Find where the given text appears and provide that cell's center as (X, Y) coordinate. 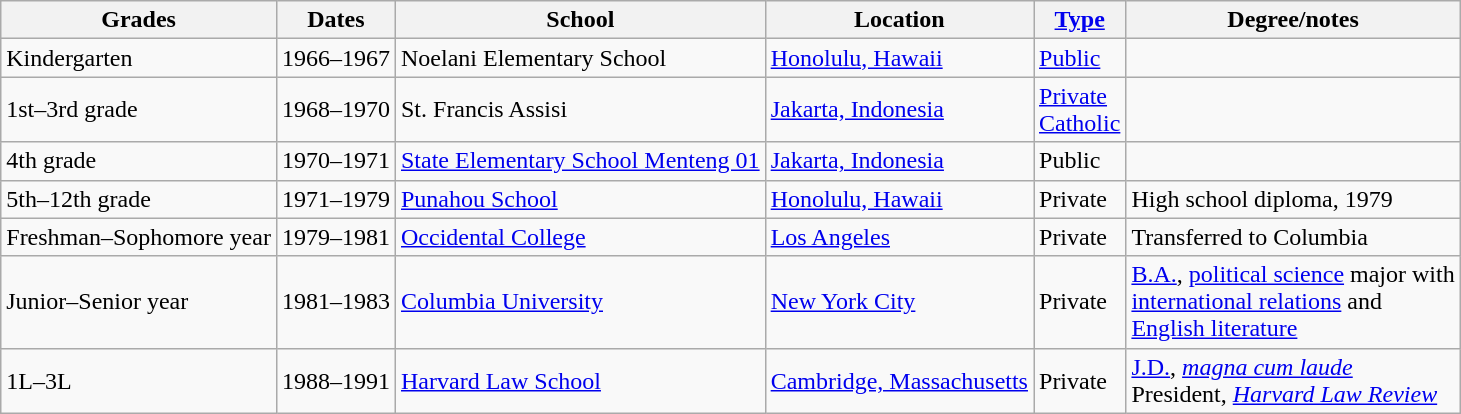
State Elementary School Menteng 01 (580, 161)
Occidental College (580, 237)
Harvard Law School (580, 380)
1979–1981 (336, 237)
B.A., political science major with international relations and English literature (1293, 302)
High school diploma, 1979 (1293, 199)
Columbia University (580, 302)
New York City (899, 302)
1970–1971 (336, 161)
1st–3rd grade (139, 110)
Punahou School (580, 199)
1988–1991 (336, 380)
Kindergarten (139, 58)
Cambridge, Massachusetts (899, 380)
Freshman–Sophomore year (139, 237)
4th grade (139, 161)
5th–12th grade (139, 199)
PrivateCatholic (1080, 110)
Degree/notes (1293, 20)
1971–1979 (336, 199)
1L–3L (139, 380)
Noelani Elementary School (580, 58)
Los Angeles (899, 237)
Type (1080, 20)
J.D., magna cum laude President, Harvard Law Review (1293, 380)
Grades (139, 20)
1968–1970 (336, 110)
1966–1967 (336, 58)
St. Francis Assisi (580, 110)
Location (899, 20)
Transferred to Columbia (1293, 237)
Dates (336, 20)
1981–1983 (336, 302)
School (580, 20)
Junior–Senior year (139, 302)
